Return (X, Y) of the center of cell containing provided text 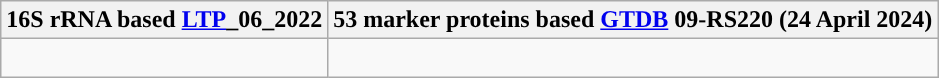
16S rRNA based LTP_06_2022 (164, 20)
53 marker proteins based GTDB 09-RS220 (24 April 2024) (633, 20)
